Locate the cell with the specified text and output its [X, Y] center coordinate. 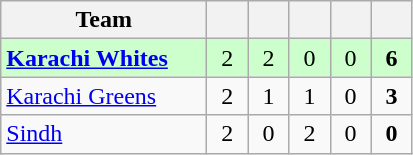
6 [392, 58]
Karachi Greens [104, 96]
3 [392, 96]
Team [104, 20]
Sindh [104, 134]
Karachi Whites [104, 58]
